Determine the (X, Y) coordinate at the center of the cell enclosing the given text.  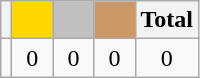
Total (167, 20)
